Search for the cell housing the specified text and yield its [X, Y] center coordinate. 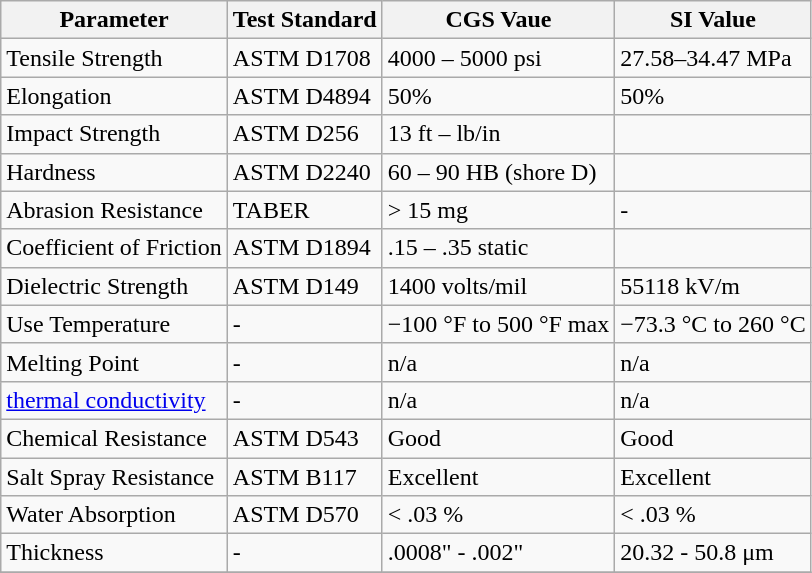
Melting Point [114, 362]
1400 volts/mil [498, 286]
20.32 - 50.8 μm [713, 553]
Coefficient of Friction [114, 248]
.0008" - .002" [498, 553]
ASTM D149 [304, 286]
Water Absorption [114, 515]
Tensile Strength [114, 58]
ASTM D256 [304, 134]
TABER [304, 210]
.15 – .35 static [498, 248]
Use Temperature [114, 324]
Hardness [114, 172]
ASTM D4894 [304, 96]
SI Value [713, 20]
ASTM D543 [304, 438]
Salt Spray Resistance [114, 477]
ASTM D1894 [304, 248]
Elongation [114, 96]
13 ft – lb/in [498, 134]
ASTM D570 [304, 515]
Test Standard [304, 20]
Dielectric Strength [114, 286]
55118 kV/m [713, 286]
Impact Strength [114, 134]
> 15 mg [498, 210]
CGS Vaue [498, 20]
Parameter [114, 20]
Thickness [114, 553]
thermal conductivity [114, 400]
60 – 90 HB (shore D) [498, 172]
Chemical Resistance [114, 438]
27.58–34.47 MPa [713, 58]
−73.3 °C to 260 °C [713, 324]
ASTM D1708 [304, 58]
ASTM B117 [304, 477]
4000 – 5000 psi [498, 58]
Abrasion Resistance [114, 210]
ASTM D2240 [304, 172]
−100 °F to 500 °F max [498, 324]
